Determine the (X, Y) coordinate at the center of the cell enclosing the given text.  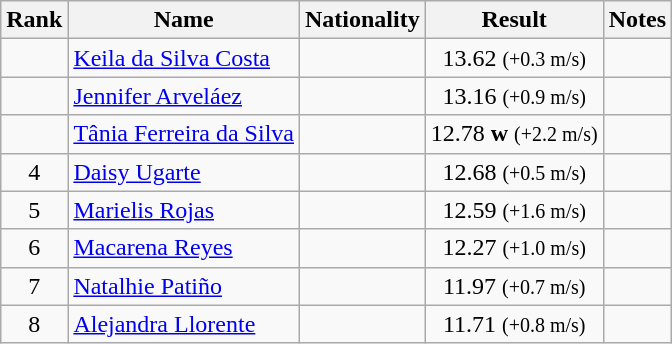
Notes (637, 20)
Macarena Reyes (184, 248)
6 (34, 248)
11.97 (+0.7 m/s) (514, 286)
13.16 (+0.9 m/s) (514, 96)
Tânia Ferreira da Silva (184, 134)
12.27 (+1.0 m/s) (514, 248)
12.78 w (+2.2 m/s) (514, 134)
12.68 (+0.5 m/s) (514, 172)
7 (34, 286)
Natalhie Patiño (184, 286)
Marielis Rojas (184, 210)
Nationality (362, 20)
Name (184, 20)
4 (34, 172)
5 (34, 210)
Keila da Silva Costa (184, 58)
Result (514, 20)
8 (34, 324)
13.62 (+0.3 m/s) (514, 58)
Rank (34, 20)
Alejandra Llorente (184, 324)
Daisy Ugarte (184, 172)
11.71 (+0.8 m/s) (514, 324)
Jennifer Arveláez (184, 96)
12.59 (+1.6 m/s) (514, 210)
